Locate the cell with the specified text and output its [X, Y] center coordinate. 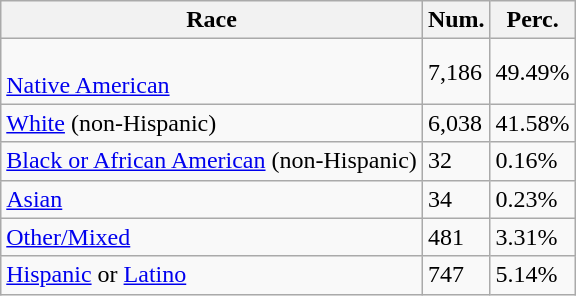
Hispanic or Latino [212, 275]
White (non-Hispanic) [212, 123]
0.16% [532, 161]
41.58% [532, 123]
32 [456, 161]
Native American [212, 72]
Other/Mixed [212, 237]
Race [212, 20]
Black or African American (non-Hispanic) [212, 161]
5.14% [532, 275]
Perc. [532, 20]
7,186 [456, 72]
481 [456, 237]
3.31% [532, 237]
Num. [456, 20]
34 [456, 199]
747 [456, 275]
6,038 [456, 123]
49.49% [532, 72]
Asian [212, 199]
0.23% [532, 199]
